Search for the cell housing the specified text and yield its (X, Y) center coordinate. 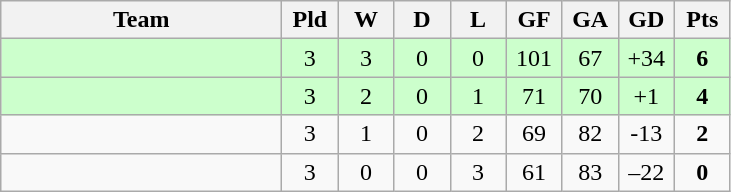
Team (142, 20)
61 (534, 172)
69 (534, 134)
Pld (310, 20)
71 (534, 96)
67 (590, 58)
+34 (646, 58)
83 (590, 172)
GA (590, 20)
GF (534, 20)
82 (590, 134)
70 (590, 96)
+1 (646, 96)
Pts (702, 20)
W (366, 20)
L (478, 20)
D (422, 20)
4 (702, 96)
-13 (646, 134)
101 (534, 58)
6 (702, 58)
GD (646, 20)
–22 (646, 172)
